Output the [X, Y] coordinate of the center of the cell containing the given text.  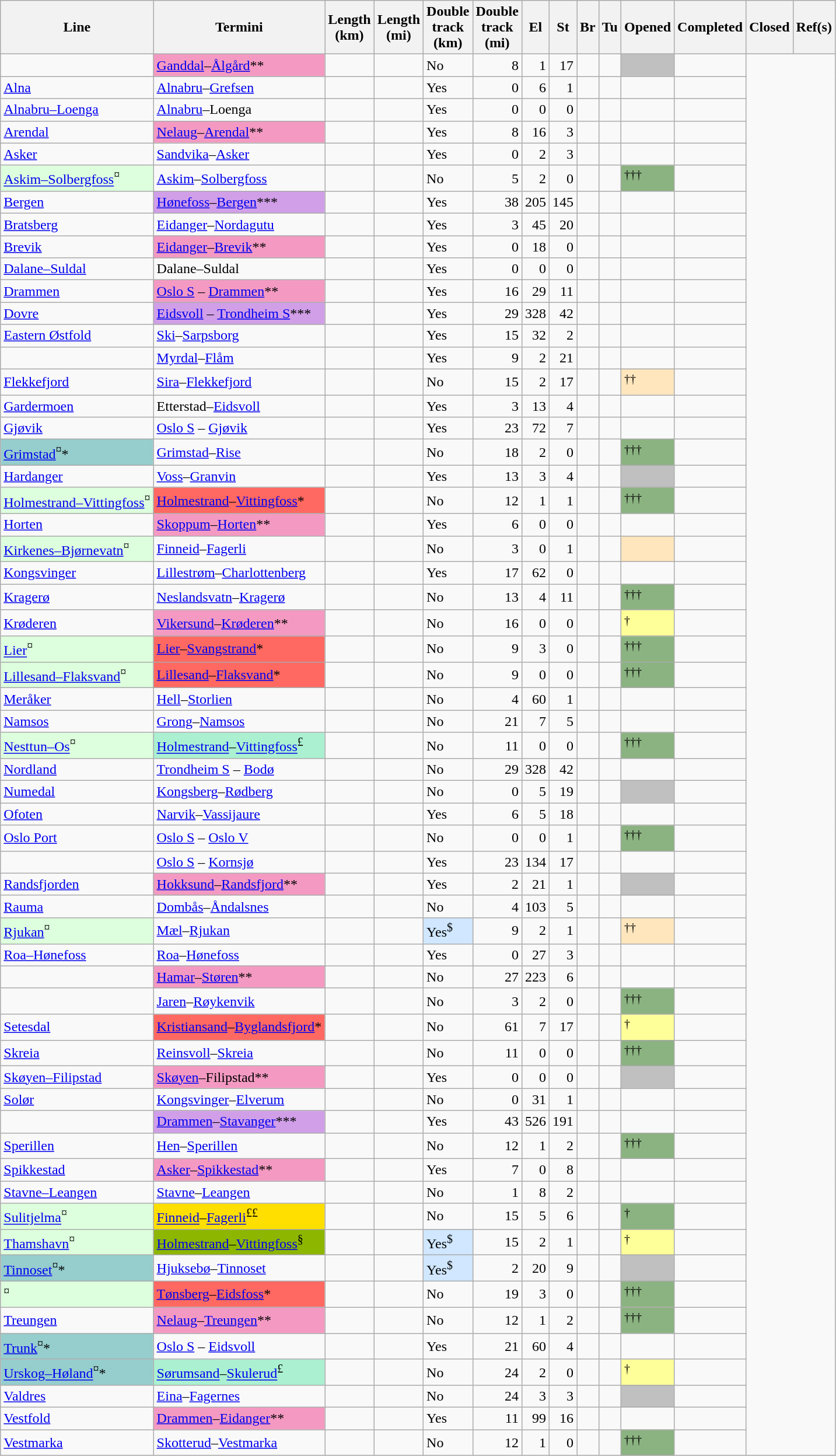
Krøderen [77, 623]
Tu [610, 27]
Sandvika–Asker [239, 154]
Thamshavn¤ [77, 1242]
Asker–Spikkestad** [239, 1170]
Sperillen [77, 1146]
Vestfold [77, 1419]
Flekkefjord [77, 382]
223 [536, 977]
Narvik–Vassijaure [239, 814]
Opened [648, 27]
Setesdal [77, 1027]
Grimstad–Rise [239, 453]
Hen–Sperillen [239, 1146]
72 [536, 428]
Oslo S – Oslo V [239, 838]
Randsfjorden [77, 884]
Eidanger–Nordagutu [239, 225]
Jaren–Røykenvik [239, 1001]
Oslo S – Kornsjø [239, 862]
Length(km) [349, 27]
Lier¤ [77, 649]
Eina–Fagernes [239, 1396]
Doubletrack(mi) [497, 27]
Kongsvinger [77, 573]
Grimstad¤* [77, 453]
Skotterud–Vestmarka [239, 1443]
Rjukan¤ [77, 931]
Oslo Port [77, 838]
Holmestrand–Vittingfoss£ [239, 746]
Vikersund–Krøderen** [239, 623]
Hardanger [77, 476]
Voss–Granvin [239, 476]
Nesttun–Os¤ [77, 746]
Trunk¤* [77, 1347]
Neslandsvatn–Kragerø [239, 598]
Kirkenes–Bjørnevatn¤ [77, 549]
145 [562, 202]
Tinnoset¤* [77, 1269]
43 [497, 1122]
Skoppum–Horten** [239, 525]
Eidsvoll – Trondheim S*** [239, 313]
Line [77, 27]
205 [536, 202]
Br [588, 27]
Sulitjelma¤ [77, 1216]
31 [536, 1099]
Askim–Solbergfoss¤ [77, 179]
Urskog–Høland¤* [77, 1373]
Ganddal–Ålgård** [239, 65]
Sørumsand–Skulerud£ [239, 1373]
Myrdal–Flåm [239, 358]
Skøyen–Filipstad [77, 1077]
Oslo S – Eidsvoll [239, 1347]
99 [536, 1419]
Askim–Solbergfoss [239, 179]
Holmestrand–Vittingfoss§ [239, 1242]
Bergen [77, 202]
Grong–Namsos [239, 721]
Dombås–Åndalsnes [239, 906]
Lillestrøm–Charlottenberg [239, 573]
Holmestrand–Vittingfoss¤ [77, 501]
526 [536, 1122]
Hjuksebø–Tinnoset [239, 1269]
Reinsvoll–Skreia [239, 1053]
Vestmarka [77, 1443]
Drammen–Stavanger*** [239, 1122]
Oslo S – Drammen** [239, 291]
Gardermoen [77, 406]
Numedal [77, 792]
Gjøvik [77, 428]
Ref(s) [814, 27]
Brevik [77, 247]
Kongsberg–Rødberg [239, 792]
Trondheim S – Bodø [239, 770]
Etterstad–Eidsvoll [239, 406]
Lillesand–Flaksvand¤ [77, 675]
Tønsberg–Eidsfoss* [239, 1294]
Hell–Storlien [239, 699]
Horten [77, 525]
Valdres [77, 1396]
Oslo S – Gjøvik [239, 428]
Bratsberg [77, 225]
61 [497, 1027]
38 [497, 202]
Nelaug–Treungen** [239, 1320]
¤ [77, 1294]
Solør [77, 1099]
Drammen–Eidanger** [239, 1419]
134 [536, 862]
Kongsvinger–Elverum [239, 1099]
Ski–Sarpsborg [239, 336]
St [562, 27]
Skreia [77, 1053]
Termini [239, 27]
62 [536, 573]
Alnabru–Grefsen [239, 88]
Eidanger–Brevik** [239, 247]
Ofoten [77, 814]
Doubletrack(km) [448, 27]
Hønefoss–Bergen*** [239, 202]
Holmestrand–Vittingfoss* [239, 501]
Drammen [77, 291]
Lillesand–Flaksvand* [239, 675]
Lier–Svangstrand* [239, 649]
Completed [711, 27]
32 [536, 336]
103 [536, 906]
45 [536, 225]
Skøyen–Filipstad** [239, 1077]
Kragerø [77, 598]
El [536, 27]
Dovre [77, 313]
Asker [77, 154]
Mæl–Rjukan [239, 931]
Nelaug–Arendal** [239, 132]
Nordland [77, 770]
Kristiansand–Byglandsfjord* [239, 1027]
191 [562, 1122]
Closed [769, 27]
Treungen [77, 1320]
Meråker [77, 699]
Rauma [77, 906]
Hamar–Støren** [239, 977]
Hokksund–Randsfjord** [239, 884]
Sira–Flekkefjord [239, 382]
Arendal [77, 132]
Namsos [77, 721]
Spikkestad [77, 1170]
Alna [77, 88]
Finneid–Fagerli [239, 549]
Finneid–Fagerli££ [239, 1216]
Eastern Østfold [77, 336]
Length(mi) [398, 27]
